Locate the cell with the specified text and output its (X, Y) center coordinate. 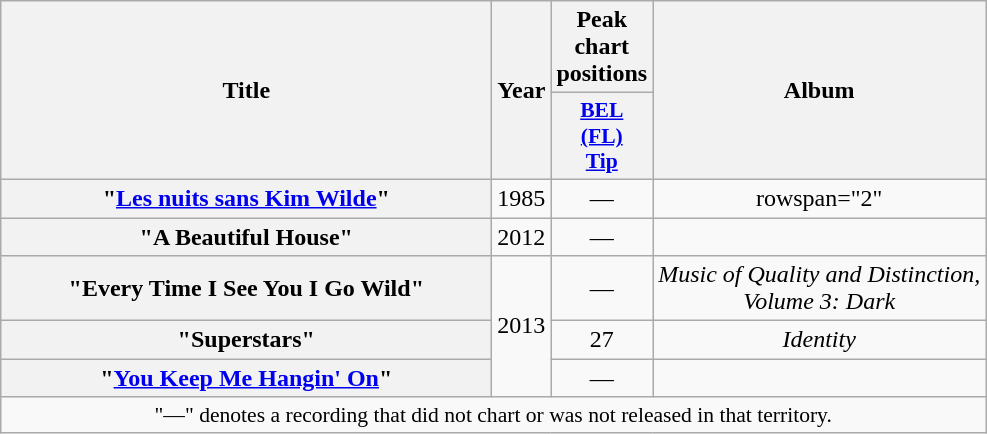
Peak chart positions (602, 47)
Year (522, 90)
Title (246, 90)
2012 (522, 237)
Music of Quality and Distinction,Volume 3: Dark (820, 288)
"You Keep Me Hangin' On" (246, 378)
"Every Time I See You I Go Wild" (246, 288)
Album (820, 90)
1985 (522, 198)
BEL(FL)Tip (602, 136)
"A Beautiful House" (246, 237)
27 (602, 340)
"Superstars" (246, 340)
rowspan="2" (820, 198)
Identity (820, 340)
2013 (522, 326)
"Les nuits sans Kim Wilde" (246, 198)
"—" denotes a recording that did not chart or was not released in that territory. (494, 415)
